Provide the [x, y] coordinate of the cell's center where the given text is located.  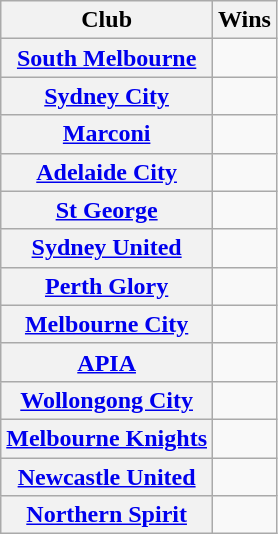
Club [107, 20]
St George [107, 210]
Adelaide City [107, 172]
Melbourne Knights [107, 438]
Sydney United [107, 248]
South Melbourne [107, 58]
Wollongong City [107, 400]
Newcastle United [107, 477]
Wins [245, 20]
Sydney City [107, 96]
Northern Spirit [107, 515]
Perth Glory [107, 286]
Marconi [107, 134]
APIA [107, 362]
Melbourne City [107, 324]
